Find where the given text appears and provide that cell's center as (X, Y) coordinate. 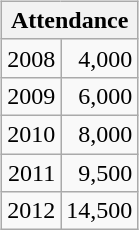
2012 (32, 211)
6,000 (100, 96)
Attendance (70, 20)
8,000 (100, 134)
14,500 (100, 211)
2011 (32, 173)
9,500 (100, 173)
2010 (32, 134)
4,000 (100, 58)
2008 (32, 58)
2009 (32, 96)
